Capture the cell that displays the provided text and extract its [X, Y] central coordinate. 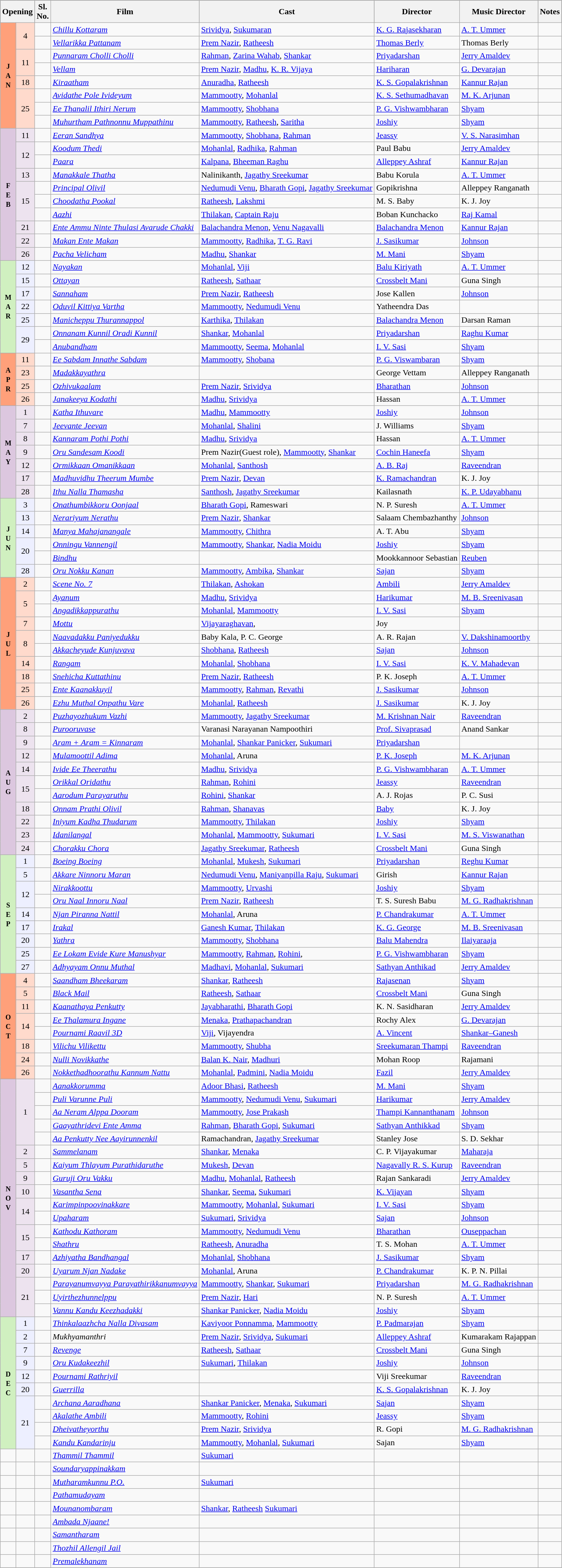
Rochy Alex [417, 1020]
Karthika, Thilakan [287, 320]
Scene No. 7 [125, 584]
Samantharam [125, 1535]
K. G. Rajasekharan [417, 29]
Soundaryappinakkam [125, 1469]
P. C. Susi [498, 795]
Mammootty, Ratheesh, Saritha [287, 122]
Shankar–Ganesh [498, 1033]
Raj Kamal [498, 214]
Mohanlal, Viji [287, 267]
Parayanumvayya Parayathirikkanumvayya [125, 1284]
Santhosh, Jagathy Sreekumar [287, 492]
Menaka, Prathapachandran [287, 1020]
Ee Sabdam Innathe Sabdam [125, 359]
K. S. Sethumadhavan [417, 95]
Rohini, Shankar [287, 795]
Shankar Panicker, Menaka, Sukumari [287, 1403]
Black Mail [125, 993]
Yatheendra Das [417, 307]
Sathyan Anthikkad [417, 1125]
Uyirthezhunnelppu [125, 1297]
Paul Babu [417, 148]
Ithu Nalla Thamasha [125, 492]
Kathodu Kathoram [125, 1231]
T. S. Suresh Babu [417, 901]
Orikkal Oridathu [125, 782]
Onningu Vannengil [125, 544]
Irakal [125, 927]
Kaanathaya Penkutty [125, 1006]
Mammootty, Rohini [287, 1416]
Mammootty, Ambika, Shankar [287, 571]
Aa Penkutty Nee Aayirunnenkil [125, 1139]
Dheivatheyorthu [125, 1429]
Fazil [417, 1073]
Yathra [125, 940]
K. G. George [417, 927]
Film [125, 12]
V. Dakshinamoorthy [498, 637]
Mammootty, Nedumudi Venu, Sukumari [287, 1099]
M. S. Baby [417, 201]
Sukumari, Thilakan [287, 1363]
Mammootty, Shankar, Nadia Moidu [287, 544]
Maharaja [498, 1152]
JUL [8, 643]
Shankar, Mohanlal [287, 333]
Raghu Kumar [498, 333]
Mammootty, Thilakan [287, 822]
Mammootty, Mohanlal [287, 95]
A. R. Rajan [417, 637]
Rajasenan [417, 980]
Prem Nazir, Hari [287, 1297]
K. P. Udayabhanu [498, 492]
Ozhivukaalam [125, 386]
Madhu, Mammootty [287, 412]
Ayanum [125, 597]
Ambili [417, 584]
K. P. N. Pillai [498, 1271]
Prof. Sivaprasad [417, 729]
Manakkale Thatha [125, 174]
Madhu, Mohanlal, Ratheesh [287, 1178]
V. S. Narasimhan [498, 135]
Pathamudayam [125, 1495]
A. T. Abu [417, 531]
FEB [8, 194]
Rajan Sankaradi [417, 1178]
Manya Mahajanangale [125, 531]
Balan K. Nair, Madhuri [287, 1059]
Mohanlal, Shankar Panicker, Sukumari [287, 742]
Kannaram Pothi Pothi [125, 439]
Kumarakam Rajappan [498, 1337]
Shankar, Ratheesh Sukumari [287, 1508]
Mulamoottil Adima [125, 756]
Paara [125, 161]
MAR [8, 307]
Purooruvase [125, 729]
Sreekumaran Thampi [417, 1046]
K. V. Mahadevan [498, 663]
Rahman, Shanavas [287, 809]
K. Ramachandran [417, 478]
Nagavally R. S. Kurup [417, 1165]
K. Vijayan [417, 1191]
Oru Sandesam Koodi [125, 452]
Ivide Ee Theerathu [125, 769]
Chorakku Chora [125, 848]
A. J. Rojas [417, 795]
Pournami Rathriyil [125, 1376]
Chillu Kottaram [125, 29]
M. Krishnan Nair [417, 716]
Sukumari, Srividya [287, 1218]
Srividya, Sukumaran [287, 29]
Kaiyum Thlayum Purathidaruthe [125, 1165]
George Vettam [417, 373]
Stanley Jose [417, 1139]
Madhu, Shankar [287, 254]
Janakeeya Kodathi [125, 399]
Mounanombaram [125, 1508]
Anuradha, Ratheesh [287, 82]
Ratheesh, Anuradha [287, 1244]
Mammootty, Shankar, Sukumari [287, 1284]
Revenge [125, 1350]
Makan Ente Makan [125, 241]
Ezhu Muthal Onpathu Vare [125, 703]
Guerrilla [125, 1389]
Nulli Novikkathe [125, 1059]
Aazhi [125, 214]
Baby Kala, P. C. George [287, 637]
Naavadakku Paniyedukku [125, 637]
Shankar, Ratheesh [287, 980]
Oru Nokku Kanan [125, 571]
Mohanlal, Mammootty, Sukumari [287, 835]
Kiraatham [125, 82]
Nedumudi Venu, Maniyanpilla Raju, Sukumari [287, 875]
Madakkayathra [125, 373]
Ganesh Kumar, Thilakan [287, 927]
Opening [17, 12]
NOV [8, 1198]
Avidathe Pole Ivideyum [125, 95]
Ratheesh, Lakshmi [287, 201]
Gaayathridevi Ente Amma [125, 1125]
Uyarum Njan Nadake [125, 1271]
Aa Neram Alppa Dooram [125, 1112]
Onathumbikkoru Oonjaal [125, 505]
Balu Mahendra [417, 940]
Viji Sreekumar [417, 1376]
M. S. Viswanathan [498, 835]
A. Vincent [417, 1033]
Sathyan Anthikad [417, 967]
Thilakan, Ashokan [287, 584]
Manicheppu Thurannappol [125, 320]
Mohanlal, Padmini, Nadia Moidu [287, 1073]
Oru Naal Innoru Naal [125, 901]
A. B. Raj [417, 465]
Idanilangal [125, 835]
Vijayaraghavan, [287, 624]
Ee Thalamura Ingane [125, 1020]
Prem Nazir, Madhu, K. R. Vijaya [287, 69]
Ente Kaanakkuyil [125, 690]
Vellarikka Pattanam [125, 43]
Principal Olivil [125, 188]
Mammootty, Rahman, Revathi [287, 690]
Thinkalaazhcha Nalla Divasam [125, 1323]
SEP [8, 914]
Ee Lokam Evide Kure Manushyar [125, 954]
Mammootty, Radhika, T. G. Ravi [287, 241]
Shankar Panicker, Nadia Moidu [287, 1310]
Shathru [125, 1244]
Vilichu Vilikettu [125, 1046]
Mohanlal, Shalini [287, 426]
R. Gopi [417, 1429]
Choodatha Pookal [125, 201]
Varanasi Narayanan Nampoothiri [287, 729]
Archana Aaradhana [125, 1403]
Mookkannoor Sebastian [417, 557]
Reuben [498, 557]
Akkare Ninnoru Maran [125, 875]
Rangam [125, 663]
Ormikkaan Omanikkaan [125, 465]
Mammootty, Jose Prakash [287, 1112]
Bindhu [125, 557]
Onnanam Kunnil Oradi Kunnil [125, 333]
Mohanlal, Radhika, Rahman [287, 148]
Nalinikanth, Jagathy Sreekumar [287, 174]
OCT [8, 1026]
DEC [8, 1383]
Anand Sankar [498, 729]
Mammootty, Chithra [287, 531]
Mohanlal, Mukesh, Sukumari [287, 861]
Mammootty, Shobana [287, 359]
Baby [417, 809]
Mammootty, Rahman, Rohini, [287, 954]
Jeevante Jeevan [125, 426]
Oru Kudakeezhil [125, 1363]
Reghu Kumar [498, 861]
Pacha Velicham [125, 254]
Anubandham [125, 346]
Nedumudi Venu, Bharath Gopi, Jagathy Sreekumar [287, 188]
Mukhyamanthri [125, 1337]
Balachandra Menon, Venu Nagavalli [287, 228]
Oduvil Kittiya Vartha [125, 307]
Nerariyum Nerathu [125, 518]
Prem Nazir, Shankar [287, 518]
C. P. Vijayakumar [417, 1152]
Puzhayozhukum Vazhi [125, 716]
J. Williams [417, 426]
Punnaram Cholli Cholli [125, 56]
MAY [8, 452]
Mohanlal, Mammootty [287, 611]
Kaviyoor Ponnamma, Mammootty [287, 1323]
Notes [550, 12]
JUN [8, 538]
Mammootty, Urvashi [287, 888]
Salaam Chembazhanthy [417, 518]
Babu Korula [417, 174]
Mohan Roop [417, 1059]
Jagathy Sreekumar, Ratheesh [287, 848]
Sl.No. [43, 12]
Njan Piranna Nattil [125, 914]
3 [25, 505]
Pournami Raavil 3D [125, 1033]
Karimpinpoovinakkare [125, 1204]
27 [25, 967]
Mottu [125, 624]
Eeran Sandhya [125, 135]
Mohanlal, Ratheesh [287, 703]
Guruji Oru Vakku [125, 1178]
10 [25, 1191]
Cast [287, 12]
AUG [8, 782]
Nayakan [125, 267]
Jose Kallen [417, 293]
Jayabharathi, Bharath Gopi [287, 1006]
Mammootty, Seema, Mohanlal [287, 346]
Ilaiyaraaja [498, 940]
Shobhana, Ratheesh [287, 650]
Joy [417, 624]
T. S. Mohan [417, 1244]
Thampi Kannanthanam [417, 1112]
Ouseppachan [498, 1231]
Akalathe Ambili [125, 1416]
Upaharam [125, 1218]
Ee Thanalil Ithiri Nerum [125, 109]
Koodum Thedi [125, 148]
Aarodum Parayaruthu [125, 795]
Kalpana, Bheeman Raghu [287, 161]
Ente Ammu Ninte Thulasi Avarude Chakki [125, 228]
Viji, Vijayendra [287, 1033]
Rahman, Rohini [287, 782]
Boban Kunchacko [417, 214]
Mammootty, Jagathy Sreekumar [287, 716]
Aanakkorumma [125, 1086]
Mohanlal, Santhosh [287, 465]
Sammelanam [125, 1152]
Iniyum Kadha Thudarum [125, 822]
Angadikkappurathu [125, 611]
Snehicha Kuttathinu [125, 676]
Vasantha Sena [125, 1191]
Azhiyatha Bandhangal [125, 1258]
Aram + Aram = Kinnaram [125, 742]
Prem Nazir(Guest role), Mammootty, Shankar [287, 452]
Bharath Gopi, Rameswari [287, 505]
Thozhil Allengil Jail [125, 1548]
Katha Ithuvare [125, 412]
Premalekhanam [125, 1561]
Sannaham [125, 293]
Onnam Prathi Olivil [125, 809]
Gopikrishna [417, 188]
Shankar, Menaka [287, 1152]
Prem Nazir, Srividya, Sukumari [287, 1337]
Thilakan, Captain Raju [287, 214]
Cochin Haneefa [417, 452]
Nokkethadhoorathu Kannum Nattu [125, 1073]
Darsan Raman [498, 320]
Mammootty, Shubha [287, 1046]
P. Padmarajan [417, 1323]
Girish [417, 875]
Adhyayam Onnu Muthal [125, 967]
Kailasnath [417, 492]
Saandham Bheekaram [125, 980]
Ambada Njaane! [125, 1522]
Madhuvidhu Theerum Mumbe [125, 478]
Boeing Boeing [125, 861]
Ramachandran, Jagathy Sreekumar [287, 1139]
Director [417, 12]
Rahman, Zarina Wahab, Shankar [287, 56]
Shankar, Seema, Sukumari [287, 1191]
29 [25, 340]
Mukesh, Devan [287, 1165]
JAN [8, 76]
Mammootty, Shobhana, Rahman [287, 135]
Kandu Kandarinju [125, 1442]
APR [8, 379]
Rahman, Bharath Gopi, Sukumari [287, 1125]
Madhavi, Mohanlal, Sukumari [287, 967]
Vellam [125, 69]
Balu Kiriyath [417, 267]
K. N. Sasidharan [417, 1006]
Thammil Thammil [125, 1456]
Adoor Bhasi, Ratheesh [287, 1086]
Nirakkoottu [125, 888]
Puli Varunne Puli [125, 1099]
Mutharamkunnu P.O. [125, 1482]
Rajamani [498, 1059]
P. G. Viswambaran [417, 359]
Prem Nazir, Devan [287, 478]
Ottayan [125, 280]
Vannu Kandu Keezhadakki [125, 1310]
Music Director [498, 12]
Hariharan [417, 69]
S. D. Sekhar [498, 1139]
Muhurtham Pathnonnu Muppathinu [125, 122]
Akkacheyude Kunjuvava [125, 650]
